Capture the cell that displays the provided text and extract its [x, y] central coordinate. 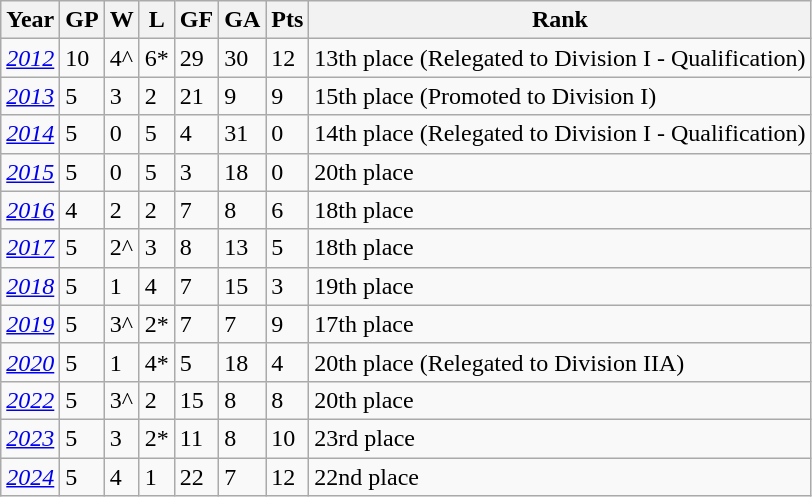
Pts [288, 20]
6* [156, 58]
2019 [30, 324]
2017 [30, 248]
22 [196, 477]
6 [288, 210]
2023 [30, 438]
2013 [30, 96]
17th place [560, 324]
2014 [30, 134]
13 [242, 248]
13th place (Relegated to Division I - Qualification) [560, 58]
2020 [30, 362]
31 [242, 134]
2018 [30, 286]
20th place (Relegated to Division IIA) [560, 362]
GA [242, 20]
Rank [560, 20]
2024 [30, 477]
GP [82, 20]
23rd place [560, 438]
14th place (Relegated to Division I - Qualification) [560, 134]
2015 [30, 172]
L [156, 20]
2022 [30, 400]
19th place [560, 286]
4* [156, 362]
GF [196, 20]
2^ [122, 248]
2016 [30, 210]
11 [196, 438]
22nd place [560, 477]
W [122, 20]
2012 [30, 58]
21 [196, 96]
Year [30, 20]
29 [196, 58]
30 [242, 58]
4^ [122, 58]
15th place (Promoted to Division I) [560, 96]
